Capture the cell that displays the provided text and extract its (X, Y) central coordinate. 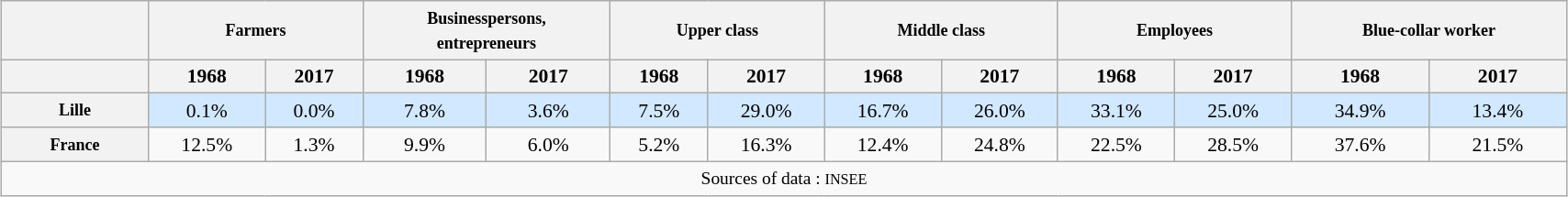
6.0% (549, 146)
9.9% (424, 146)
Sources of data : INSEE (784, 180)
Middle class (941, 31)
5.2% (659, 146)
26.0% (999, 111)
Employees (1174, 31)
Blue-collar worker (1429, 31)
Farmers (255, 31)
1.3% (314, 146)
7.8% (424, 111)
12.5% (207, 146)
3.6% (549, 111)
37.6% (1361, 146)
24.8% (999, 146)
0.0% (314, 111)
13.4% (1497, 111)
12.4% (883, 146)
22.5% (1116, 146)
28.5% (1234, 146)
25.0% (1234, 111)
16.7% (883, 111)
0.1% (207, 111)
France (75, 146)
Upper class (718, 31)
34.9% (1361, 111)
16.3% (766, 146)
Lille (75, 111)
29.0% (766, 111)
21.5% (1497, 146)
Businesspersons, entrepreneurs (487, 31)
33.1% (1116, 111)
7.5% (659, 111)
